Capture the cell that displays the provided text and extract its [x, y] central coordinate. 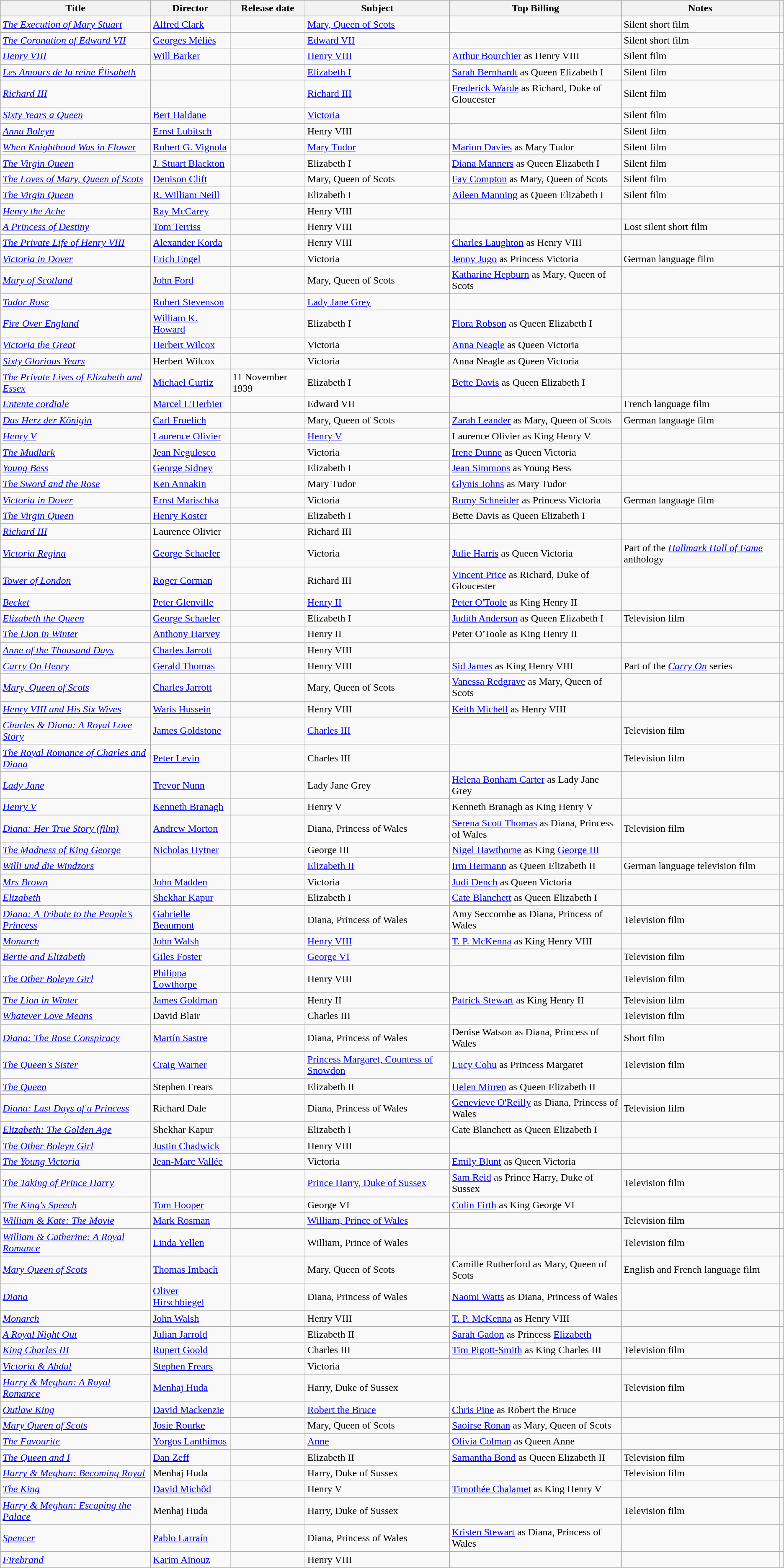
The Queen [75, 1086]
Sixty Glorious Years [75, 361]
William K. Howard [190, 323]
The Sword and the Rose [75, 484]
Olivia Colman as Queen Anne [535, 1441]
Dan Zeff [190, 1457]
Romy Schneider as Princess Victoria [535, 500]
Marion Davies as Mary Tudor [535, 147]
Craig Warner [190, 1065]
Arthur Bourchier as Henry VIII [535, 56]
Richard Dale [190, 1108]
George III [377, 850]
Alfred Clark [190, 24]
Linda Yellen [190, 1242]
Chris Pine as Robert the Bruce [535, 1409]
Andrew Morton [190, 828]
Tower of London [75, 580]
Yorgos Lanthimos [190, 1441]
Irm Hermann as Queen Elizabeth II [535, 866]
The Queen and I [75, 1457]
Keith Michell as Henry VIII [535, 709]
Ray McCarey [190, 211]
Gerald Thomas [190, 666]
Will Barker [190, 56]
The Young Victoria [75, 1162]
Carl Froelich [190, 420]
Alexander Korda [190, 243]
Helena Bonham Carter as Lady Jane Grey [535, 785]
Mrs Brown [75, 882]
Robert G. Vignola [190, 147]
Mary of Scotland [75, 281]
Diana [75, 1297]
Helen Mirren as Queen Elizabeth II [535, 1086]
Emily Blunt as Queen Victoria [535, 1162]
A Princess of Destiny [75, 227]
Roger Corman [190, 580]
The Private Lives of Elizabeth and Essex [75, 383]
Justin Chadwick [190, 1145]
Vincent Price as Richard, Duke of Gloucester [535, 580]
Release date [268, 8]
Peter Levin [190, 758]
J. Stuart Blackton [190, 163]
Timothée Chalamet as King Henry V [535, 1489]
Flora Robson as Queen Elizabeth I [535, 323]
Sarah Gadon as Princess Elizabeth [535, 1334]
Jean Negulesco [190, 452]
Philippa Lowthorpe [190, 978]
Short film [700, 1038]
James Goldman [190, 1000]
Tim Pigott-Smith as King Charles III [535, 1350]
Erich Engel [190, 259]
Zarah Leander as Mary, Queen of Scots [535, 420]
Carry On Henry [75, 666]
Rupert Goold [190, 1350]
Harry & Meghan: Becoming Royal [75, 1473]
The Taking of Prince Harry [75, 1184]
The Loves of Mary, Queen of Scots [75, 179]
Das Herz der Königin [75, 420]
Jean Simmons as Young Bess [535, 468]
The Queen's Sister [75, 1065]
Naomi Watts as Diana, Princess of Wales [535, 1297]
Bertie and Elizabeth [75, 957]
Notes [700, 8]
Les Amours de la reine Élisabeth [75, 72]
Sarah Bernhardt as Queen Elizabeth I [535, 72]
Charles Laughton as Henry VIII [535, 243]
Victoria Regina [75, 554]
Prince Harry, Duke of Sussex [377, 1184]
Thomas Imbach [190, 1270]
Waris Hussein [190, 709]
Henry Koster [190, 516]
Josie Rourke [190, 1425]
Aileen Manning as Queen Elizabeth I [535, 195]
Genevieve O'Reilly as Diana, Princess of Wales [535, 1108]
Lady Jane [75, 785]
Kenneth Branagh as King Henry V [535, 807]
Denise Watson as Diana, Princess of Wales [535, 1038]
Spencer [75, 1538]
Robert Stevenson [190, 302]
Fire Over England [75, 323]
John Madden [190, 882]
The Private Life of Henry VIII [75, 243]
Firebrand [75, 1560]
Julian Jarrold [190, 1334]
Marcel L'Herbier [190, 404]
Harry & Meghan: A Royal Romance [75, 1388]
Henry the Ache [75, 211]
Frederick Warde as Richard, Duke of Gloucester [535, 94]
Top Billing [535, 8]
Robert the Bruce [377, 1409]
Tudor Rose [75, 302]
The Royal Romance of Charles and Diana [75, 758]
Karim Aïnouz [190, 1560]
The Madness of King George [75, 850]
William & Kate: The Movie [75, 1221]
When Knighthood Was in Flower [75, 147]
Part of the Carry On series [700, 666]
Title [75, 8]
David Michôd [190, 1489]
The Execution of Mary Stuart [75, 24]
Harry & Meghan: Escaping the Palace [75, 1511]
Diana: A Tribute to the People's Princess [75, 920]
Tom Terriss [190, 227]
Giles Foster [190, 957]
Camille Rutherford as Mary, Queen of Scots [535, 1270]
Ken Annakin [190, 484]
Young Bess [75, 468]
A Royal Night Out [75, 1334]
T. P. McKenna as Henry VIII [535, 1318]
James Goldstone [190, 730]
Willi und die Windzors [75, 866]
Part of the Hallmark Hall of Fame anthology [700, 554]
Irene Dunne as Queen Victoria [535, 452]
Victoria the Great [75, 345]
Julie Harris as Queen Victoria [535, 554]
Tom Hooper [190, 1205]
Lucy Cohu as Princess Margaret [535, 1065]
Anne [377, 1441]
Serena Scott Thomas as Diana, Princess of Wales [535, 828]
The Mudlark [75, 452]
Charles & Diana: A Royal Love Story [75, 730]
Sid James as King Henry VIII [535, 666]
David Blair [190, 1016]
Jean-Marc Vallée [190, 1162]
Amy Seccombe as Diana, Princess of Wales [535, 920]
The Favourite [75, 1441]
Denison Clift [190, 179]
Diana: Last Days of a Princess [75, 1108]
Saoirse Ronan as Mary, Queen of Scots [535, 1425]
English and French language film [700, 1270]
Jenny Jugo as Princess Victoria [535, 259]
Glynis Johns as Mary Tudor [535, 484]
Bert Haldane [190, 115]
Fay Compton as Mary, Queen of Scots [535, 179]
Outlaw King [75, 1409]
R. William Neill [190, 195]
Judith Anderson as Queen Elizabeth I [535, 618]
Nigel Hawthorne as King George III [535, 850]
Sixty Years a Queen [75, 115]
Anthony Harvey [190, 634]
Diana: The Rose Conspiracy [75, 1038]
German language television film [700, 866]
French language film [700, 404]
John Ford [190, 281]
Mark Rosman [190, 1221]
William & Catherine: A Royal Romance [75, 1242]
The Coronation of Edward VII [75, 40]
Director [190, 8]
Sam Reid as Prince Harry, Duke of Sussex [535, 1184]
Elizabeth: The Golden Age [75, 1130]
Patrick Stewart as King Henry II [535, 1000]
Oliver Hirschbiegel [190, 1297]
Diana: Her True Story (film) [75, 828]
Colin Firth as King George VI [535, 1205]
Whatever Love Means [75, 1016]
George Sidney [190, 468]
11 November 1939 [268, 383]
Anne of the Thousand Days [75, 650]
Princess Margaret, Countess of Snowdon [377, 1065]
Lost silent short film [700, 227]
Nicholas Hytner [190, 850]
Judi Dench as Queen Victoria [535, 882]
Trevor Nunn [190, 785]
Laurence Olivier as King Henry V [535, 436]
Kristen Stewart as Diana, Princess of Wales [535, 1538]
David Mackenzie [190, 1409]
King Charles III [75, 1350]
Martín Sastre [190, 1038]
Subject [377, 8]
Samantha Bond as Queen Elizabeth II [535, 1457]
Ernst Lubitsch [190, 131]
The King's Speech [75, 1205]
Gabrielle Beaumont [190, 920]
The King [75, 1489]
Becket [75, 602]
Pablo Larraín [190, 1538]
Kenneth Branagh [190, 807]
Anna Boleyn [75, 131]
Katharine Hepburn as Mary, Queen of Scots [535, 281]
Diana Manners as Queen Elizabeth I [535, 163]
Victoria & Abdul [75, 1366]
Entente cordiale [75, 404]
Ernst Marischka [190, 500]
Elizabeth [75, 898]
Elizabeth the Queen [75, 618]
Michael Curtiz [190, 383]
Georges Méliès [190, 40]
Vanessa Redgrave as Mary, Queen of Scots [535, 688]
Peter Glenville [190, 602]
Henry VIII and His Six Wives [75, 709]
T. P. McKenna as King Henry VIII [535, 941]
